Extract the [x, y] coordinate from the center of the cell holding the provided text.  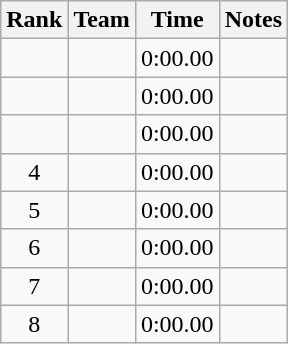
5 [34, 210]
7 [34, 286]
Team [102, 20]
6 [34, 248]
Notes [253, 20]
Rank [34, 20]
8 [34, 324]
Time [177, 20]
4 [34, 172]
